Pinpoint the cell where the given text exists, returning its [x, y] midpoint coordinate. 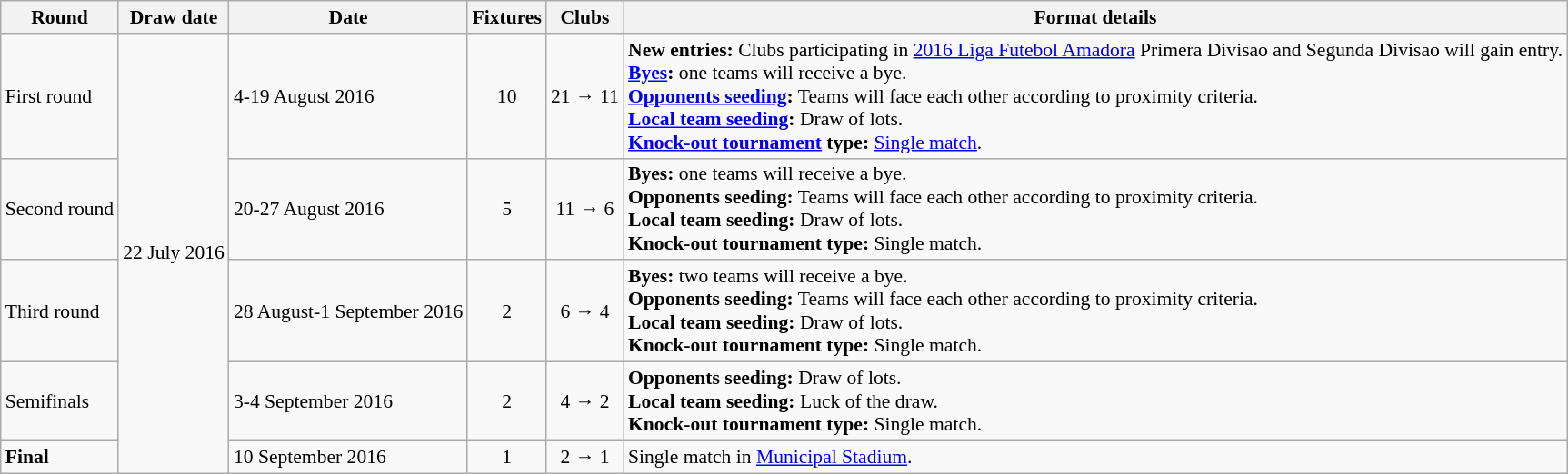
11 → 6 [585, 209]
Round [60, 17]
Fixtures [506, 17]
Semifinals [60, 401]
Single match in Municipal Stadium. [1095, 457]
4-19 August 2016 [349, 96]
Clubs [585, 17]
4 → 2 [585, 401]
Date [349, 17]
20-27 August 2016 [349, 209]
3-4 September 2016 [349, 401]
10 [506, 96]
21 → 11 [585, 96]
5 [506, 209]
Opponents seeding: Draw of lots.Local team seeding: Luck of the draw.Knock-out tournament type: Single match. [1095, 401]
First round [60, 96]
Format details [1095, 17]
6 → 4 [585, 311]
1 [506, 457]
2 → 1 [585, 457]
Second round [60, 209]
Third round [60, 311]
22 July 2016 [174, 253]
10 September 2016 [349, 457]
Draw date [174, 17]
Final [60, 457]
28 August-1 September 2016 [349, 311]
